Return the (X, Y) coordinate for the center point of the cell that contains the specified text.  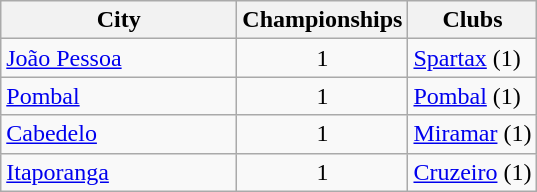
Itaporanga (119, 172)
Miramar (1) (472, 134)
Spartax (1) (472, 58)
Championships (322, 20)
City (119, 20)
Cruzeiro (1) (472, 172)
Clubs (472, 20)
Cabedelo (119, 134)
João Pessoa (119, 58)
Pombal (1) (472, 96)
Pombal (119, 96)
